Extract the [X, Y] coordinate from the center of the cell holding the provided text.  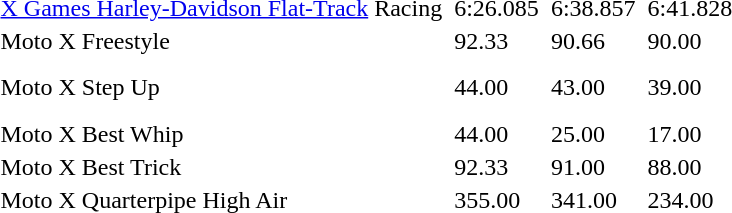
25.00 [593, 134]
91.00 [593, 167]
43.00 [593, 88]
90.66 [593, 41]
